Locate the cell with the specified text and output its [x, y] center coordinate. 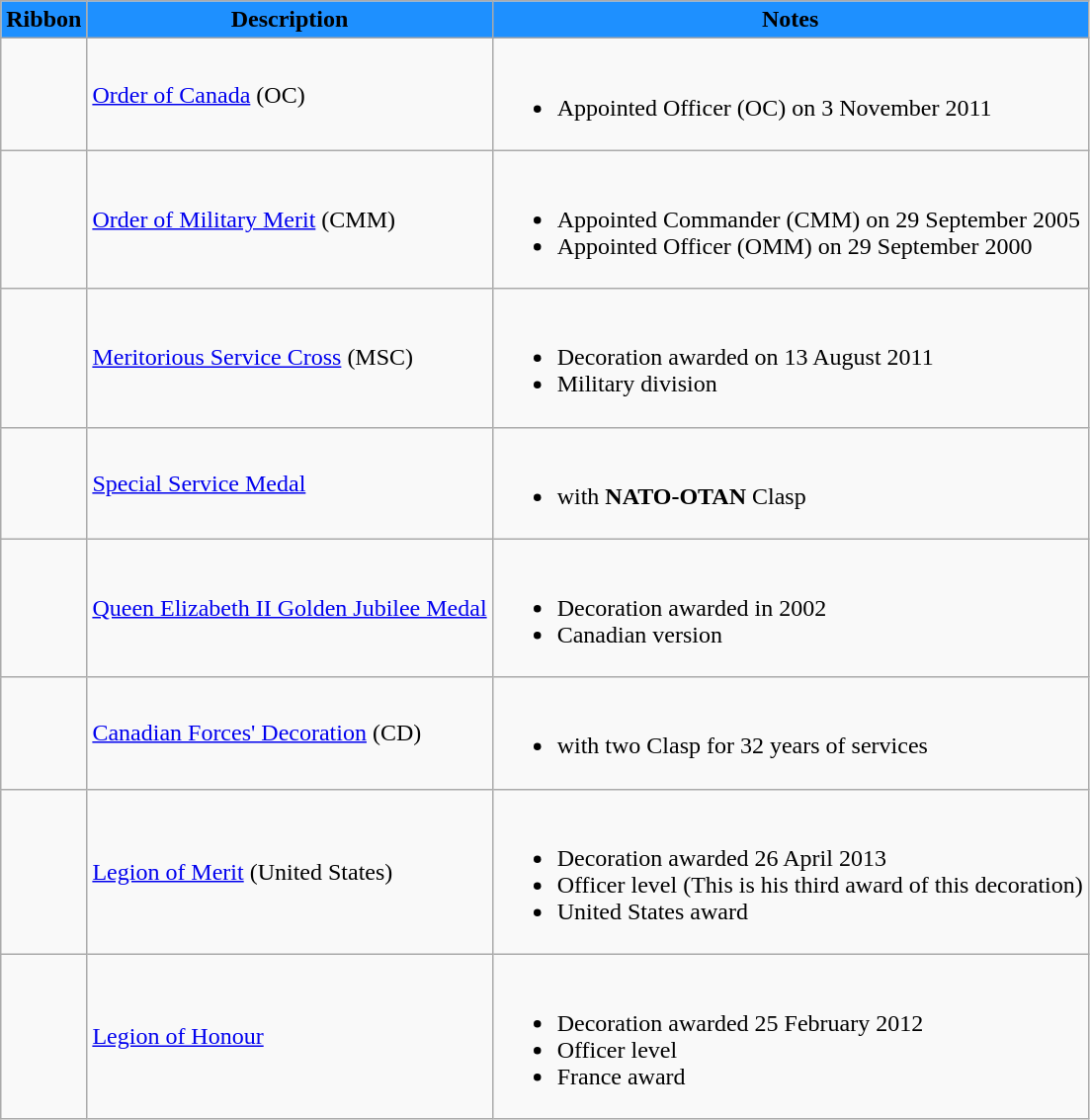
Description [290, 20]
Decoration awarded on 13 August 2011Military division [791, 358]
with NATO-OTAN Clasp [791, 482]
Appointed Officer (OC) on 3 November 2011 [791, 95]
Order of Military Merit (CMM) [290, 219]
Notes [791, 20]
Order of Canada (OC) [290, 95]
Ribbon [43, 20]
Meritorious Service Cross (MSC) [290, 358]
Special Service Medal [290, 482]
Decoration awarded in 2002Canadian version [791, 608]
Appointed Commander (CMM) on 29 September 2005Appointed Officer (OMM) on 29 September 2000 [791, 219]
Legion of Merit (United States) [290, 872]
Legion of Honour [290, 1036]
Decoration awarded 26 April 2013Officer level (This is his third award of this decoration) United States award [791, 872]
Canadian Forces' Decoration (CD) [290, 733]
Decoration awarded 25 February 2012Officer level France award [791, 1036]
Queen Elizabeth II Golden Jubilee Medal [290, 608]
with two Clasp for 32 years of services [791, 733]
